Output the [x, y] coordinate of the center of the cell containing the given text.  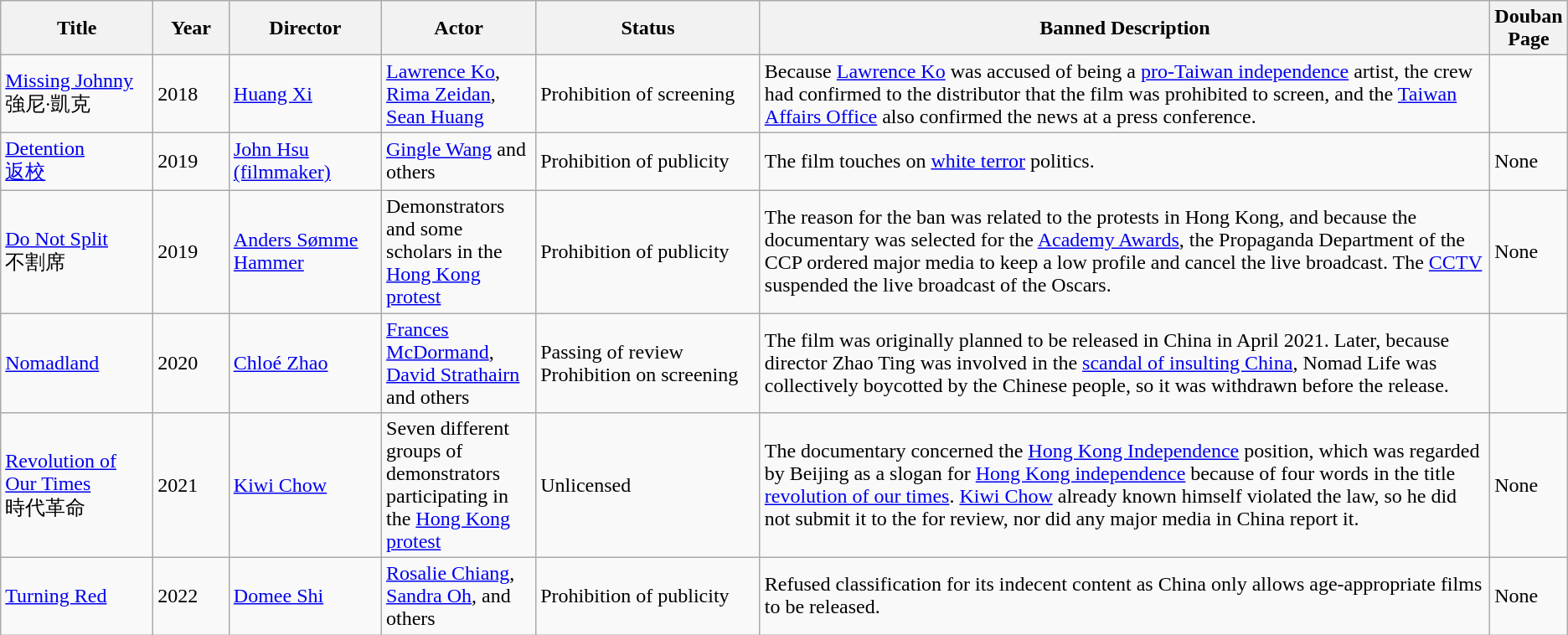
Lawrence Ko, Rima Zeidan, Sean Huang [459, 94]
Prohibition of screening [648, 94]
Do Not Split不割席 [77, 251]
Status [648, 28]
The film touches on white terror politics. [1124, 162]
Missing Johnny強尼·凱克 [77, 94]
Chloé Zhao [305, 364]
Turning Red [77, 596]
Actor [459, 28]
Douban Page [1529, 28]
Seven different groups of demonstrators participating in the Hong Kong protest [459, 486]
Nomadland [77, 364]
Year [191, 28]
Banned Description [1124, 28]
Title [77, 28]
Refused classification for its indecent content as China only allows age-appropriate films to be released. [1124, 596]
2022 [191, 596]
Director [305, 28]
2018 [191, 94]
Rosalie Chiang, Sandra Oh, and others [459, 596]
Unlicensed [648, 486]
Kiwi Chow [305, 486]
Domee Shi [305, 596]
John Hsu (filmmaker) [305, 162]
Frances McDormand, David Strathairn and others [459, 364]
Revolution of Our Times時代革命 [77, 486]
Passing of reviewProhibition on screening [648, 364]
Detention返校 [77, 162]
Anders Sømme Hammer [305, 251]
2021 [191, 486]
Gingle Wang and others [459, 162]
2020 [191, 364]
Huang Xi [305, 94]
Demonstrators and some scholars in the Hong Kong protest [459, 251]
